Return the [X, Y] coordinate for the center point of the cell that contains the specified text.  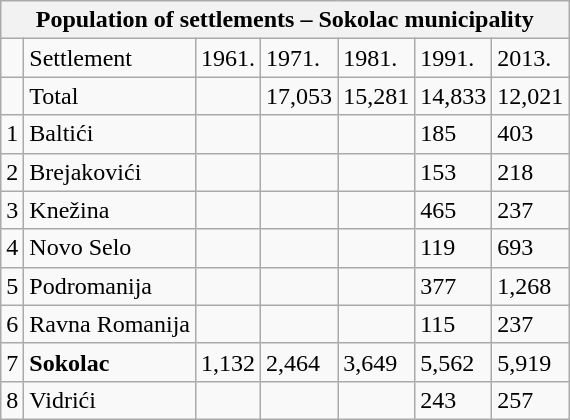
12,021 [530, 96]
1991. [454, 58]
5,919 [530, 362]
115 [454, 324]
2 [12, 172]
243 [454, 400]
693 [530, 248]
Population of settlements – Sokolac municipality [285, 20]
185 [454, 134]
5 [12, 286]
377 [454, 286]
1 [12, 134]
2,464 [300, 362]
Sokolac [110, 362]
5,562 [454, 362]
3,649 [376, 362]
403 [530, 134]
Vidrići [110, 400]
257 [530, 400]
119 [454, 248]
218 [530, 172]
Ravna Romanija [110, 324]
Brejakovići [110, 172]
1981. [376, 58]
Knežina [110, 210]
153 [454, 172]
Novo Selo [110, 248]
465 [454, 210]
2013. [530, 58]
1971. [300, 58]
Baltići [110, 134]
Settlement [110, 58]
6 [12, 324]
1,132 [228, 362]
4 [12, 248]
Total [110, 96]
1,268 [530, 286]
Podromanija [110, 286]
3 [12, 210]
8 [12, 400]
15,281 [376, 96]
7 [12, 362]
1961. [228, 58]
14,833 [454, 96]
17,053 [300, 96]
